Search for the cell housing the specified text and yield its (X, Y) center coordinate. 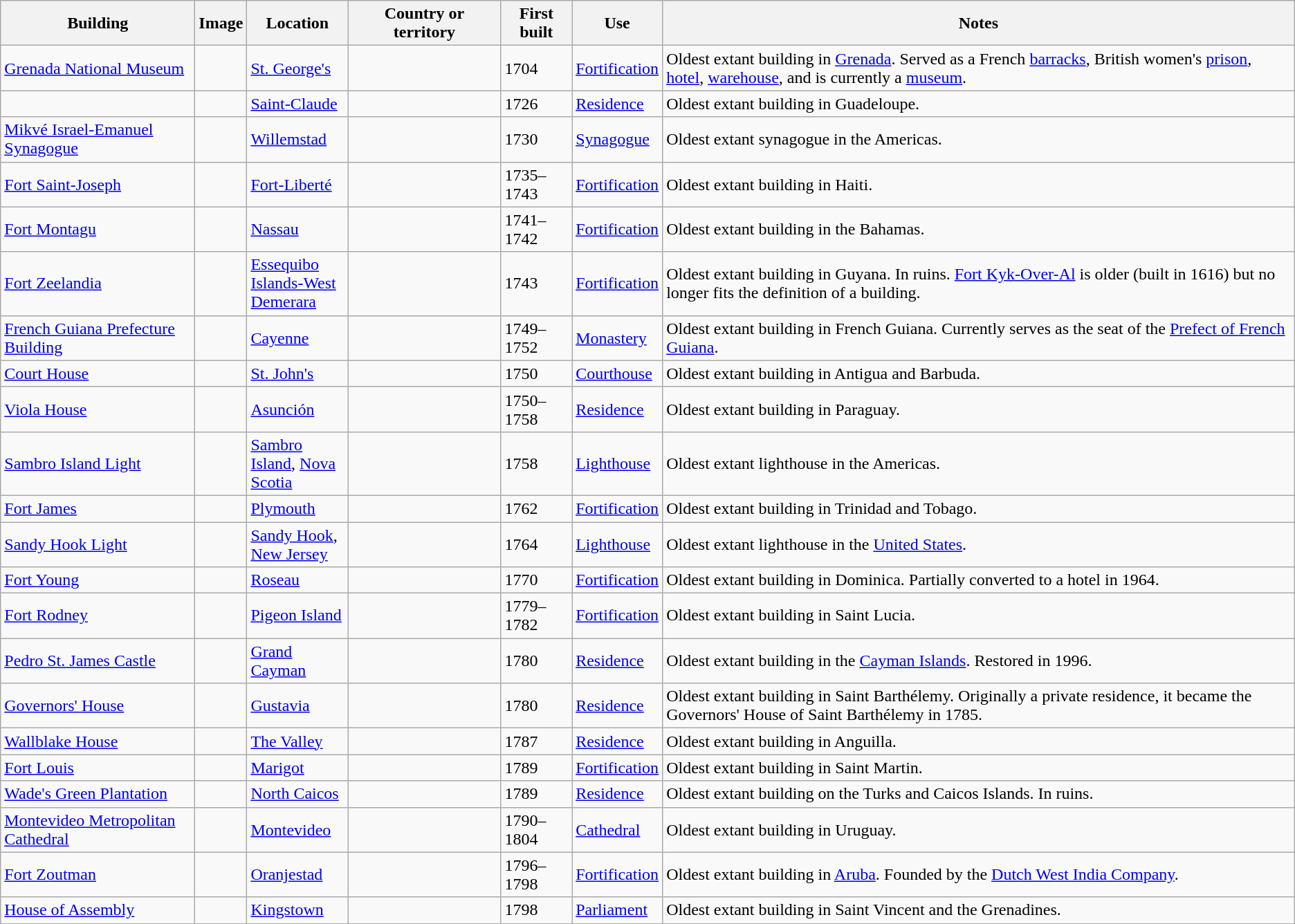
Wallblake House (98, 741)
Notes (979, 24)
1790–1804 (537, 830)
1779–1782 (537, 616)
Oldest extant building in Grenada. Served as a French barracks, British women's prison, hotel, warehouse, and is currently a museum. (979, 68)
North Caicos (297, 794)
French Guiana Prefecture Building (98, 338)
Fort Montagu (98, 230)
1726 (537, 104)
Grand Cayman (297, 661)
Building (98, 24)
First built (537, 24)
Marigot (297, 768)
Oldest extant building in Saint Lucia. (979, 616)
Fort-Liberté (297, 184)
Oldest extant building in Dominica. Partially converted to a hotel in 1964. (979, 580)
Cathedral (617, 830)
Oldest extant building in the Cayman Islands. Restored in 1996. (979, 661)
Oldest extant synagogue in the Americas. (979, 140)
Pedro St. James Castle (98, 661)
Pigeon Island (297, 616)
Mikvé Israel-Emanuel Synagogue (98, 140)
Gustavia (297, 705)
Oldest extant building in Aruba. Founded by the Dutch West India Company. (979, 874)
Governors' House (98, 705)
Oranjestad (297, 874)
Parliament (617, 910)
Oldest extant building in Guyana. In ruins. Fort Kyk-Over-Al is older (built in 1616) but no longer fits the definition of a building. (979, 284)
Fort Young (98, 580)
Grenada National Museum (98, 68)
Oldest extant building in Saint Vincent and the Grenadines. (979, 910)
Sandy Hook, New Jersey (297, 544)
Sandy Hook Light (98, 544)
Montevideo Metropolitan Cathedral (98, 830)
Court House (98, 373)
Oldest extant building on the Turks and Caicos Islands. In ruins. (979, 794)
1750 (537, 373)
Oldest extant building in Guadeloupe. (979, 104)
Oldest extant building in Antigua and Barbuda. (979, 373)
Asunción (297, 409)
Country or territory (425, 24)
1730 (537, 140)
Oldest extant building in Paraguay. (979, 409)
Essequibo Islands-West Demerara (297, 284)
Fort Zeelandia (98, 284)
1770 (537, 580)
Oldest extant lighthouse in the United States. (979, 544)
Oldest extant building in French Guiana. Currently serves as the seat of the Prefect of French Guiana. (979, 338)
Oldest extant building in the Bahamas. (979, 230)
Fort Louis (98, 768)
Kingstown (297, 910)
Wade's Green Plantation (98, 794)
Plymouth (297, 508)
1796–1798 (537, 874)
St. John's (297, 373)
1750–1758 (537, 409)
House of Assembly (98, 910)
1741–1742 (537, 230)
1743 (537, 284)
1787 (537, 741)
1749–1752 (537, 338)
Image (221, 24)
Oldest extant building in Haiti. (979, 184)
Fort James (98, 508)
St. George's (297, 68)
The Valley (297, 741)
Fort Rodney (98, 616)
Cayenne (297, 338)
Willemstad (297, 140)
Oldest extant building in Trinidad and Tobago. (979, 508)
Oldest extant building in Saint Martin. (979, 768)
Fort Saint-Joseph (98, 184)
Oldest extant building in Uruguay. (979, 830)
Sambro Island Light (98, 463)
Monastery (617, 338)
Use (617, 24)
Location (297, 24)
Oldest extant building in Anguilla. (979, 741)
1704 (537, 68)
1798 (537, 910)
1762 (537, 508)
Roseau (297, 580)
1764 (537, 544)
Viola House (98, 409)
Montevideo (297, 830)
1735–1743 (537, 184)
Synagogue (617, 140)
Courthouse (617, 373)
Saint-Claude (297, 104)
Oldest extant lighthouse in the Americas. (979, 463)
Sambro Island, Nova Scotia (297, 463)
Oldest extant building in Saint Barthélemy. Originally a private residence, it became the Governors' House of Saint Barthélemy in 1785. (979, 705)
Nassau (297, 230)
1758 (537, 463)
Fort Zoutman (98, 874)
